Output the [X, Y] coordinate of the center of the cell containing the given text.  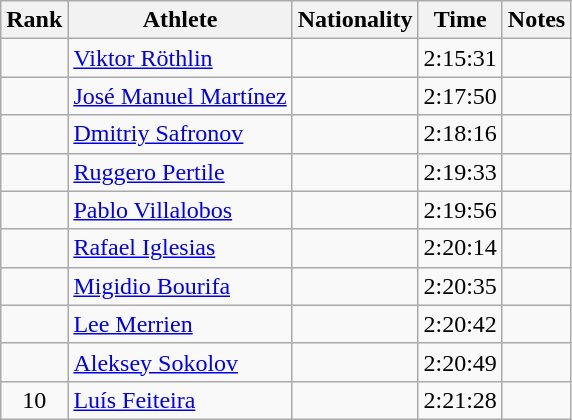
Notes [536, 20]
2:15:31 [460, 58]
Time [460, 20]
Athlete [180, 20]
Dmitriy Safronov [180, 134]
Luís Feiteira [180, 400]
Rafael Iglesias [180, 248]
Lee Merrien [180, 324]
2:20:35 [460, 286]
Viktor Röthlin [180, 58]
Ruggero Pertile [180, 172]
2:18:16 [460, 134]
Aleksey Sokolov [180, 362]
Nationality [355, 20]
2:19:33 [460, 172]
Pablo Villalobos [180, 210]
José Manuel Martínez [180, 96]
2:20:49 [460, 362]
10 [34, 400]
2:19:56 [460, 210]
2:21:28 [460, 400]
Migidio Bourifa [180, 286]
2:20:42 [460, 324]
Rank [34, 20]
2:20:14 [460, 248]
2:17:50 [460, 96]
